Scan for the cell matching the given text and deliver its [x, y] coordinate at center. 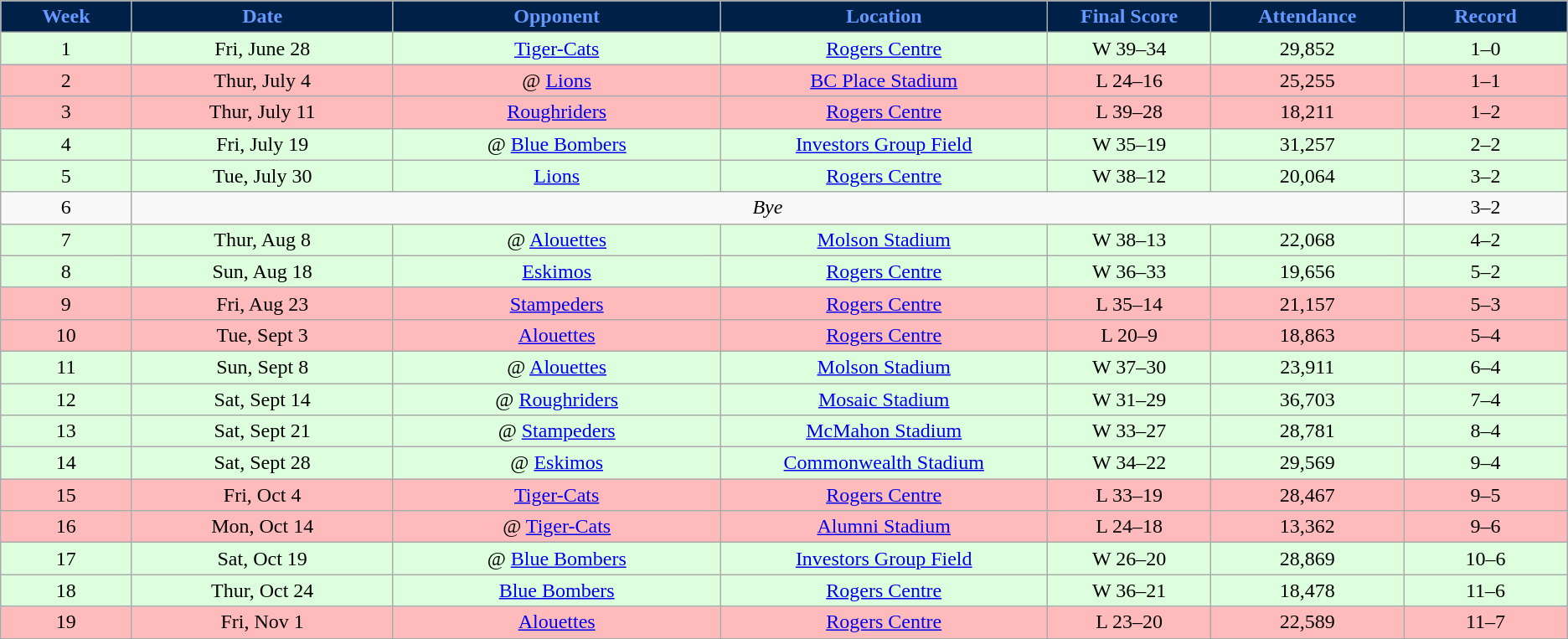
Fri, July 19 [262, 144]
Thur, July 4 [262, 80]
W 33–27 [1129, 431]
Commonwealth Stadium [885, 463]
Sat, Oct 19 [262, 559]
W 34–22 [1129, 463]
@ Roughriders [556, 399]
2–2 [1486, 144]
20,064 [1308, 176]
19,656 [1308, 271]
5–2 [1486, 271]
Opponent [556, 17]
Attendance [1308, 17]
11 [66, 367]
3 [66, 112]
W 36–33 [1129, 271]
15 [66, 495]
Thur, Oct 24 [262, 590]
7 [66, 240]
1 [66, 49]
Mosaic Stadium [885, 399]
6 [66, 208]
L 24–16 [1129, 80]
9–6 [1486, 527]
5–3 [1486, 303]
Record [1486, 17]
Sat, Sept 21 [262, 431]
13,362 [1308, 527]
18,863 [1308, 335]
10 [66, 335]
28,467 [1308, 495]
L 24–18 [1129, 527]
13 [66, 431]
Fri, Aug 23 [262, 303]
1–0 [1486, 49]
@ Tiger-Cats [556, 527]
W 37–30 [1129, 367]
Thur, July 11 [262, 112]
W 39–34 [1129, 49]
9 [66, 303]
11–7 [1486, 622]
12 [66, 399]
W 38–13 [1129, 240]
Fri, Oct 4 [262, 495]
Stampeders [556, 303]
Fri, June 28 [262, 49]
Sat, Sept 14 [262, 399]
@ Lions [556, 80]
7–4 [1486, 399]
10–6 [1486, 559]
L 23–20 [1129, 622]
Thur, Aug 8 [262, 240]
29,852 [1308, 49]
9–4 [1486, 463]
2 [66, 80]
@ Stampeders [556, 431]
31,257 [1308, 144]
1–2 [1486, 112]
4 [66, 144]
14 [66, 463]
18,211 [1308, 112]
18 [66, 590]
@ Eskimos [556, 463]
Sat, Sept 28 [262, 463]
Eskimos [556, 271]
18,478 [1308, 590]
Date [262, 17]
BC Place Stadium [885, 80]
25,255 [1308, 80]
Tue, July 30 [262, 176]
4–2 [1486, 240]
W 36–21 [1129, 590]
Final Score [1129, 17]
5–4 [1486, 335]
Sun, Sept 8 [262, 367]
Lions [556, 176]
23,911 [1308, 367]
L 20–9 [1129, 335]
Tue, Sept 3 [262, 335]
21,157 [1308, 303]
19 [66, 622]
11–6 [1486, 590]
W 38–12 [1129, 176]
Fri, Nov 1 [262, 622]
28,869 [1308, 559]
8–4 [1486, 431]
L 33–19 [1129, 495]
L 35–14 [1129, 303]
L 39–28 [1129, 112]
1–1 [1486, 80]
W 35–19 [1129, 144]
Blue Bombers [556, 590]
Roughriders [556, 112]
8 [66, 271]
6–4 [1486, 367]
36,703 [1308, 399]
Sun, Aug 18 [262, 271]
W 26–20 [1129, 559]
22,068 [1308, 240]
28,781 [1308, 431]
Mon, Oct 14 [262, 527]
29,569 [1308, 463]
17 [66, 559]
5 [66, 176]
McMahon Stadium [885, 431]
16 [66, 527]
W 31–29 [1129, 399]
Location [885, 17]
22,589 [1308, 622]
Alumni Stadium [885, 527]
9–5 [1486, 495]
Week [66, 17]
Bye [767, 208]
